For the text-containing cell, return its midpoint in (x, y) coordinate format. 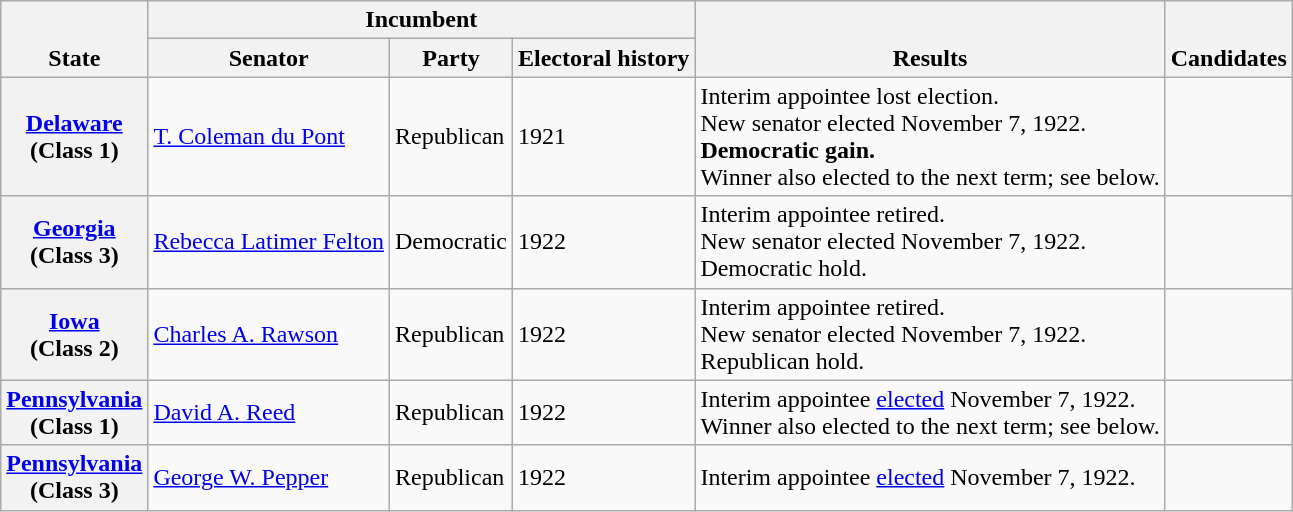
Interim appointee elected November 7, 1922. (930, 478)
Electoral history (603, 58)
Interim appointee elected November 7, 1922.Winner also elected to the next term; see below. (930, 412)
Senator (269, 58)
Pennsylvania(Class 1) (74, 412)
Interim appointee retired.New senator elected November 7, 1922.Democratic hold. (930, 242)
David A. Reed (269, 412)
Incumbent (422, 20)
1921 (603, 136)
Candidates (1228, 39)
Iowa(Class 2) (74, 334)
Party (450, 58)
T. Coleman du Pont (269, 136)
State (74, 39)
George W. Pepper (269, 478)
Charles A. Rawson (269, 334)
Democratic (450, 242)
Delaware(Class 1) (74, 136)
Pennsylvania(Class 3) (74, 478)
Rebecca Latimer Felton (269, 242)
Georgia(Class 3) (74, 242)
Interim appointee lost election.New senator elected November 7, 1922.Democratic gain.Winner also elected to the next term; see below. (930, 136)
Results (930, 39)
Interim appointee retired.New senator elected November 7, 1922.Republican hold. (930, 334)
